Identify which cell holds the provided text, then report its [x, y] central coordinate. 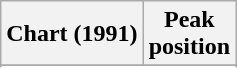
Peakposition [189, 34]
Chart (1991) [72, 34]
